Determine the [X, Y] coordinate at the center of the cell enclosing the given text.  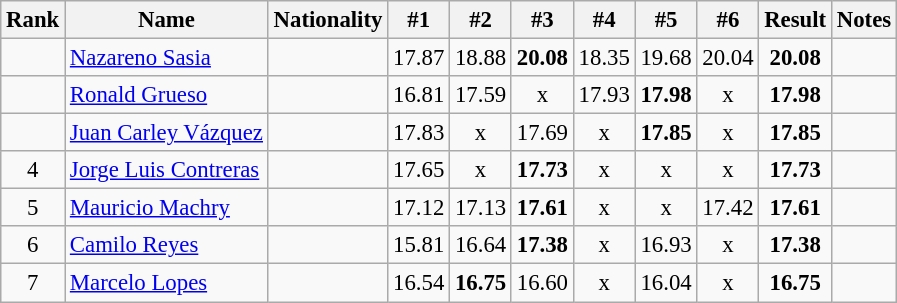
16.64 [481, 245]
4 [33, 170]
#1 [419, 20]
Rank [33, 20]
Nationality [328, 20]
Camilo Reyes [167, 245]
Ronald Grueso [167, 95]
17.42 [728, 208]
#6 [728, 20]
20.04 [728, 58]
17.13 [481, 208]
#5 [666, 20]
Notes [864, 20]
16.60 [542, 283]
6 [33, 245]
7 [33, 283]
17.83 [419, 133]
Mauricio Machry [167, 208]
18.35 [604, 58]
#4 [604, 20]
18.88 [481, 58]
16.81 [419, 95]
17.69 [542, 133]
16.93 [666, 245]
Nazareno Sasia [167, 58]
#3 [542, 20]
Juan Carley Vázquez [167, 133]
16.54 [419, 283]
17.93 [604, 95]
17.59 [481, 95]
16.04 [666, 283]
19.68 [666, 58]
Jorge Luis Contreras [167, 170]
17.87 [419, 58]
Result [796, 20]
#2 [481, 20]
Marcelo Lopes [167, 283]
15.81 [419, 245]
Name [167, 20]
17.65 [419, 170]
17.12 [419, 208]
5 [33, 208]
